Find where the given text appears and provide that cell's center as [X, Y] coordinate. 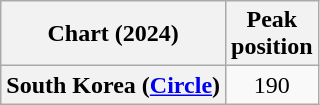
Chart (2024) [114, 34]
Peakposition [272, 34]
190 [272, 85]
South Korea (Circle) [114, 85]
